Identify which cell holds the provided text, then report its (X, Y) central coordinate. 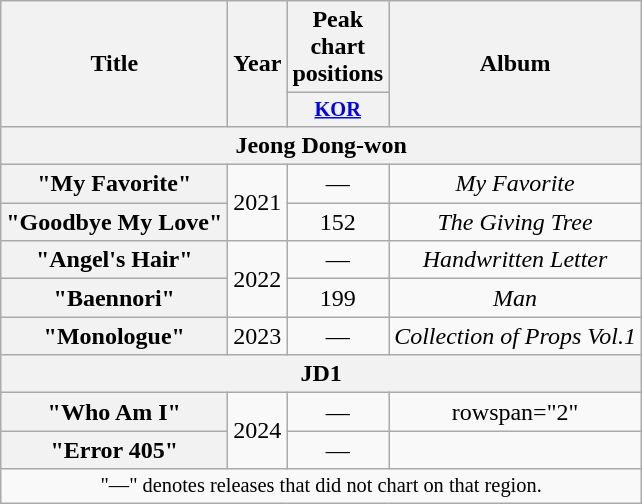
KOR (338, 110)
2021 (258, 203)
Year (258, 64)
"Monologue" (114, 336)
Man (516, 298)
Title (114, 64)
Collection of Props Vol.1 (516, 336)
JD1 (322, 374)
My Favorite (516, 184)
2022 (258, 279)
"My Favorite" (114, 184)
rowspan="2" (516, 412)
199 (338, 298)
"Goodbye My Love" (114, 222)
"Who Am I" (114, 412)
2024 (258, 431)
"Baennori" (114, 298)
"Error 405" (114, 450)
Peak chart positions (338, 47)
Album (516, 64)
Jeong Dong-won (322, 145)
2023 (258, 336)
152 (338, 222)
"—" denotes releases that did not chart on that region. (322, 486)
"Angel's Hair" (114, 260)
The Giving Tree (516, 222)
Handwritten Letter (516, 260)
